Search for the cell housing the specified text and yield its [X, Y] center coordinate. 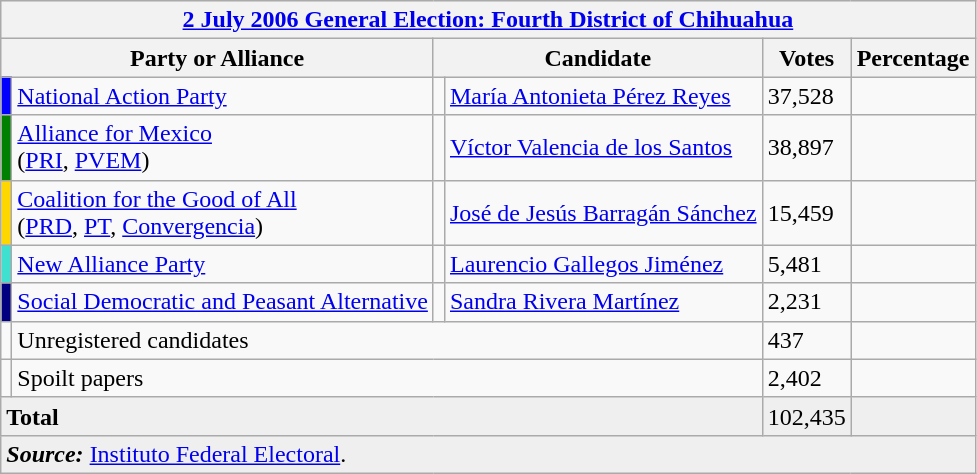
José de Jesús Barragán Sánchez [603, 212]
Total [382, 416]
102,435 [806, 416]
National Action Party [223, 96]
37,528 [806, 96]
15,459 [806, 212]
2,402 [806, 378]
María Antonieta Pérez Reyes [603, 96]
5,481 [806, 264]
Víctor Valencia de los Santos [603, 148]
Social Democratic and Peasant Alternative [223, 302]
2,231 [806, 302]
Candidate [598, 58]
38,897 [806, 148]
Source: Instituto Federal Electoral. [488, 454]
New Alliance Party [223, 264]
Coalition for the Good of All(PRD, PT, Convergencia) [223, 212]
Laurencio Gallegos Jiménez [603, 264]
Sandra Rivera Martínez [603, 302]
Alliance for Mexico(PRI, PVEM) [223, 148]
437 [806, 340]
Spoilt papers [387, 378]
Percentage [913, 58]
Votes [806, 58]
Unregistered candidates [387, 340]
Party or Alliance [218, 58]
2 July 2006 General Election: Fourth District of Chihuahua [488, 20]
